Extract the [x, y] coordinate from the center of the cell holding the provided text.  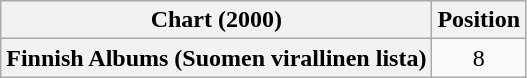
Chart (2000) [216, 20]
8 [479, 58]
Finnish Albums (Suomen virallinen lista) [216, 58]
Position [479, 20]
